Search for the cell housing the specified text and yield its [X, Y] center coordinate. 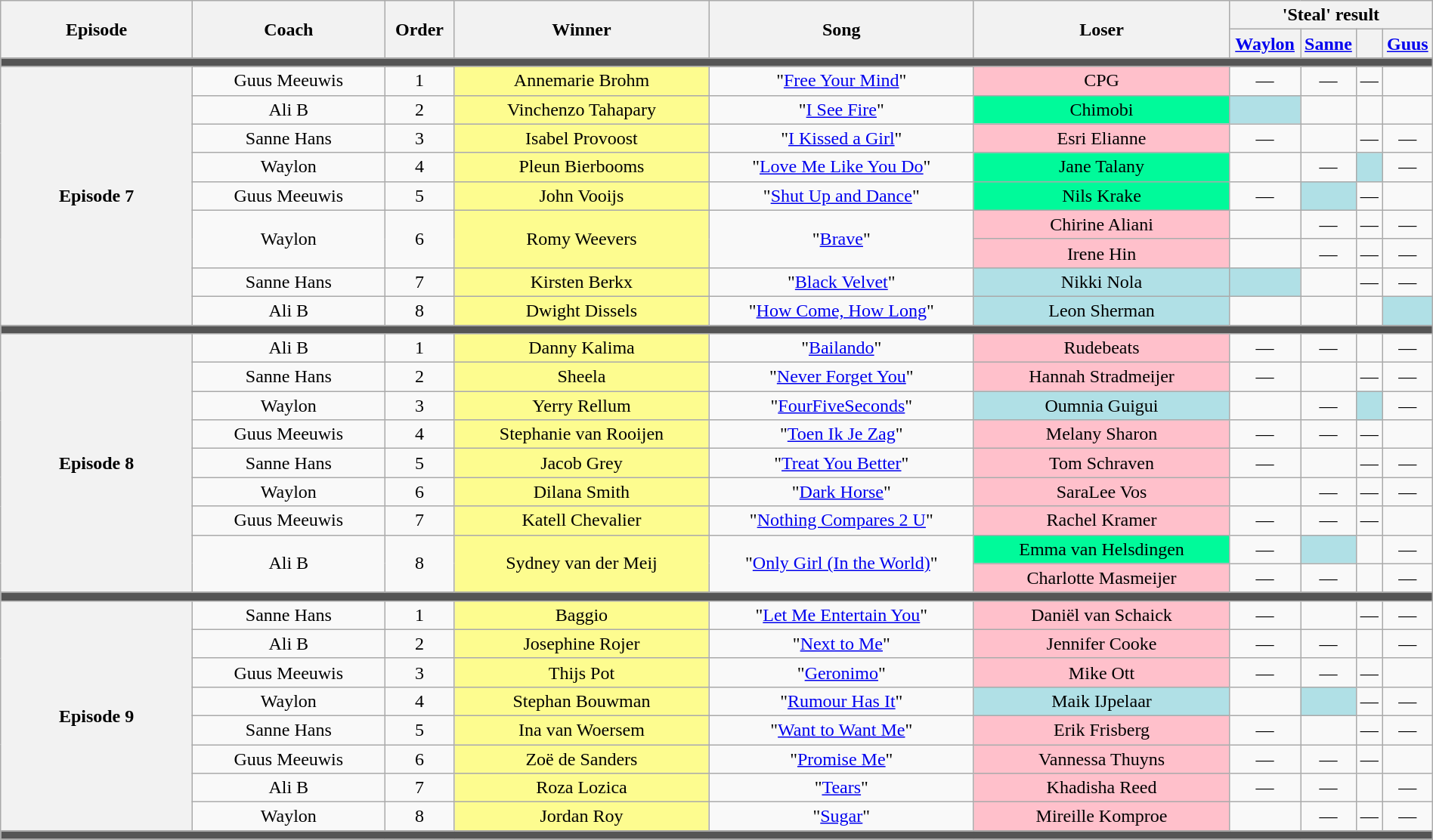
"How Come, How Long" [841, 310]
Rachel Kramer [1101, 520]
Chirine Aliani [1101, 224]
Annemarie Brohm [582, 81]
Jordan Roy [582, 817]
"Bailando" [841, 348]
Melany Sharon [1101, 434]
Leon Sherman [1101, 310]
Jacob Grey [582, 463]
Kirsten Berkx [582, 282]
Episode 7 [97, 196]
John Vooijs [582, 196]
Tom Schraven [1101, 463]
Katell Chevalier [582, 520]
Order [419, 29]
Sanne [1329, 44]
Thijs Pot [582, 672]
Stephan Bouwman [582, 701]
"Want to Want Me" [841, 730]
Chimobi [1101, 110]
Jane Talany [1101, 167]
"Only Girl (In the World)" [841, 564]
Nikki Nola [1101, 282]
"Never Forget You" [841, 377]
"Love Me Like You Do" [841, 167]
Khadisha Reed [1101, 788]
Zoë de Sanders [582, 759]
"Shut Up and Dance" [841, 196]
"I See Fire" [841, 110]
Dwight Dissels [582, 310]
"Rumour Has It" [841, 701]
Episode 9 [97, 715]
Hannah Stradmeijer [1101, 377]
CPG [1101, 81]
Roza Lozica [582, 788]
Baggio [582, 615]
"Toen Ik Je Zag" [841, 434]
"FourFiveSeconds" [841, 406]
'Steal' result [1332, 15]
Nils Krake [1101, 196]
Oumnia Guigui [1101, 406]
Emma van Helsdingen [1101, 549]
"Promise Me" [841, 759]
Episode 8 [97, 464]
SaraLee Vos [1101, 492]
Isabel Provoost [582, 138]
Yerry Rellum [582, 406]
Winner [582, 29]
Sydney van der Meij [582, 564]
Romy Weevers [582, 239]
Guus [1407, 44]
"Treat You Better" [841, 463]
Dilana Smith [582, 492]
Danny Kalima [582, 348]
"Nothing Compares 2 U" [841, 520]
Charlotte Masmeijer [1101, 578]
Coach [289, 29]
"Black Velvet" [841, 282]
Loser [1101, 29]
"Next to Me" [841, 644]
"Let Me Entertain You" [841, 615]
Esri Elianne [1101, 138]
Vannessa Thuyns [1101, 759]
Sheela [582, 377]
Jennifer Cooke [1101, 644]
Episode [97, 29]
Daniël van Schaick [1101, 615]
Vinchenzo Tahapary [582, 110]
Mike Ott [1101, 672]
"Sugar" [841, 817]
Rudebeats [1101, 348]
Ina van Woersem [582, 730]
Erik Frisberg [1101, 730]
"I Kissed a Girl" [841, 138]
Song [841, 29]
Stephanie van Rooijen [582, 434]
Josephine Rojer [582, 644]
"Brave" [841, 239]
Pleun Bierbooms [582, 167]
"Geronimo" [841, 672]
"Free Your Mind" [841, 81]
Maik IJpelaar [1101, 701]
"Tears" [841, 788]
"Dark Horse" [841, 492]
Mireille Komproe [1101, 817]
Irene Hin [1101, 253]
